Return the (x, y) coordinate for the center point of the cell that contains the specified text.  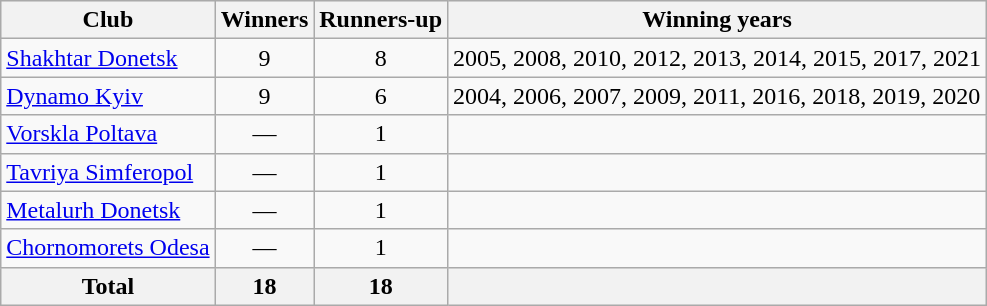
8 (381, 58)
Chornomorets Odesa (108, 248)
2004, 2006, 2007, 2009, 2011, 2016, 2018, 2019, 2020 (718, 96)
Winning years (718, 20)
Dynamo Kyiv (108, 96)
Shakhtar Donetsk (108, 58)
Tavriya Simferopol (108, 172)
Winners (264, 20)
Club (108, 20)
Total (108, 286)
2005, 2008, 2010, 2012, 2013, 2014, 2015, 2017, 2021 (718, 58)
Runners-up (381, 20)
6 (381, 96)
Metalurh Donetsk (108, 210)
Vorskla Poltava (108, 134)
